Extract the (x, y) coordinate from the center of the cell holding the provided text.  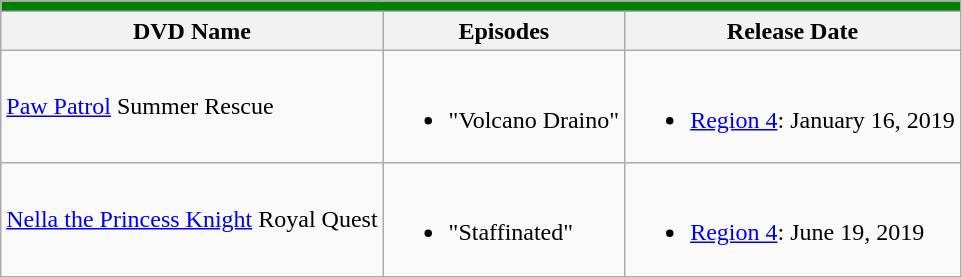
DVD Name (192, 31)
Release Date (793, 31)
"Volcano Draino" (504, 106)
"Staffinated" (504, 220)
Region 4: January 16, 2019 (793, 106)
Nella the Princess Knight Royal Quest (192, 220)
Episodes (504, 31)
Region 4: June 19, 2019 (793, 220)
Paw Patrol Summer Rescue (192, 106)
